Return (x, y) of the center of cell containing provided text 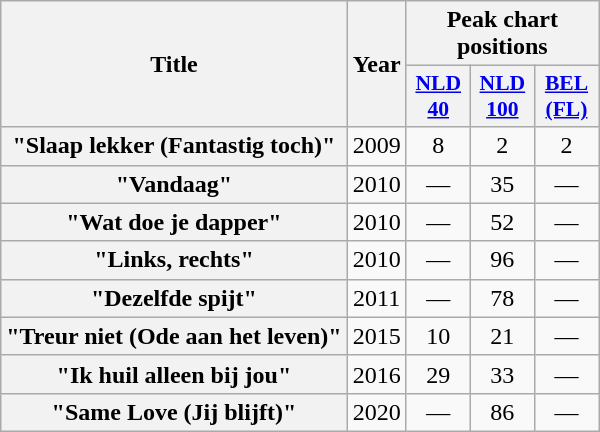
2016 (376, 374)
"Dezelfde spijt" (174, 298)
BEL(FL) (566, 96)
"Same Love (Jij blijft)" (174, 412)
52 (502, 222)
Peak chart positions (502, 34)
"Links, rechts" (174, 260)
35 (502, 184)
NLD100 (502, 96)
2015 (376, 336)
Year (376, 64)
"Slaap lekker (Fantastig toch)" (174, 146)
33 (502, 374)
"Wat doe je dapper" (174, 222)
10 (438, 336)
86 (502, 412)
29 (438, 374)
"Treur niet (Ode aan het leven)" (174, 336)
NLD40 (438, 96)
"Vandaag" (174, 184)
78 (502, 298)
2011 (376, 298)
2009 (376, 146)
96 (502, 260)
"Ik huil alleen bij jou" (174, 374)
21 (502, 336)
8 (438, 146)
2020 (376, 412)
Title (174, 64)
